Output the (x, y) coordinate of the center of the cell containing the given text.  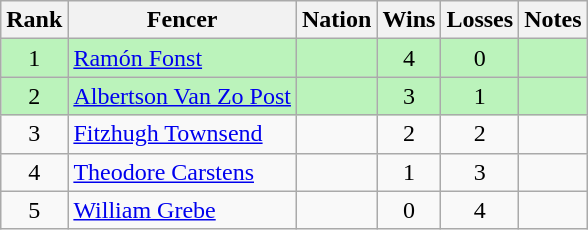
Nation (336, 20)
5 (34, 210)
Albertson Van Zo Post (182, 96)
Fencer (182, 20)
Wins (409, 20)
Fitzhugh Townsend (182, 134)
William Grebe (182, 210)
Notes (553, 20)
Ramón Fonst (182, 58)
Theodore Carstens (182, 172)
Rank (34, 20)
Losses (480, 20)
